Locate the cell with the specified text and output its (x, y) center coordinate. 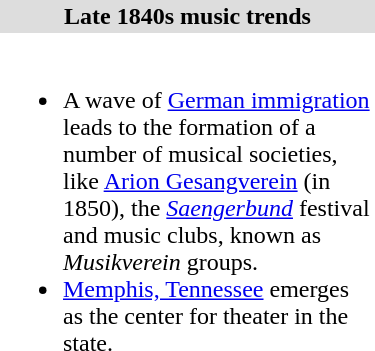
Late 1840s music trends (188, 16)
